Output the [x, y] coordinate of the center of the cell containing the given text.  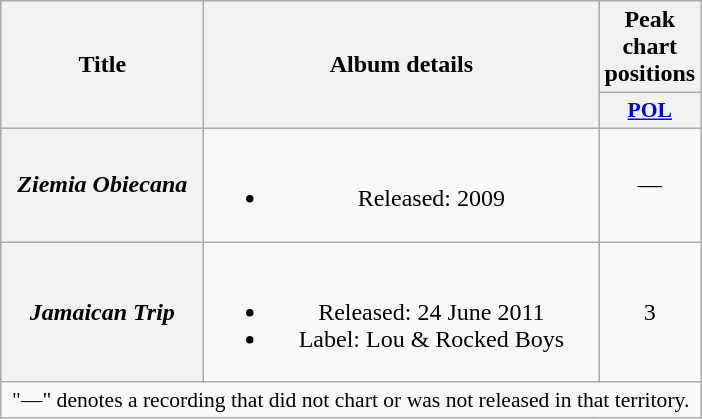
Album details [402, 65]
Jamaican Trip [102, 312]
— [650, 184]
"—" denotes a recording that did not chart or was not released in that territory. [351, 400]
Title [102, 65]
Released: 24 June 2011Label: Lou & Rocked Boys [402, 312]
POL [650, 111]
Ziemia Obiecana [102, 184]
3 [650, 312]
Peak chart positions [650, 47]
Released: 2009 [402, 184]
